Determine the [X, Y] coordinate at the center of the cell enclosing the given text.  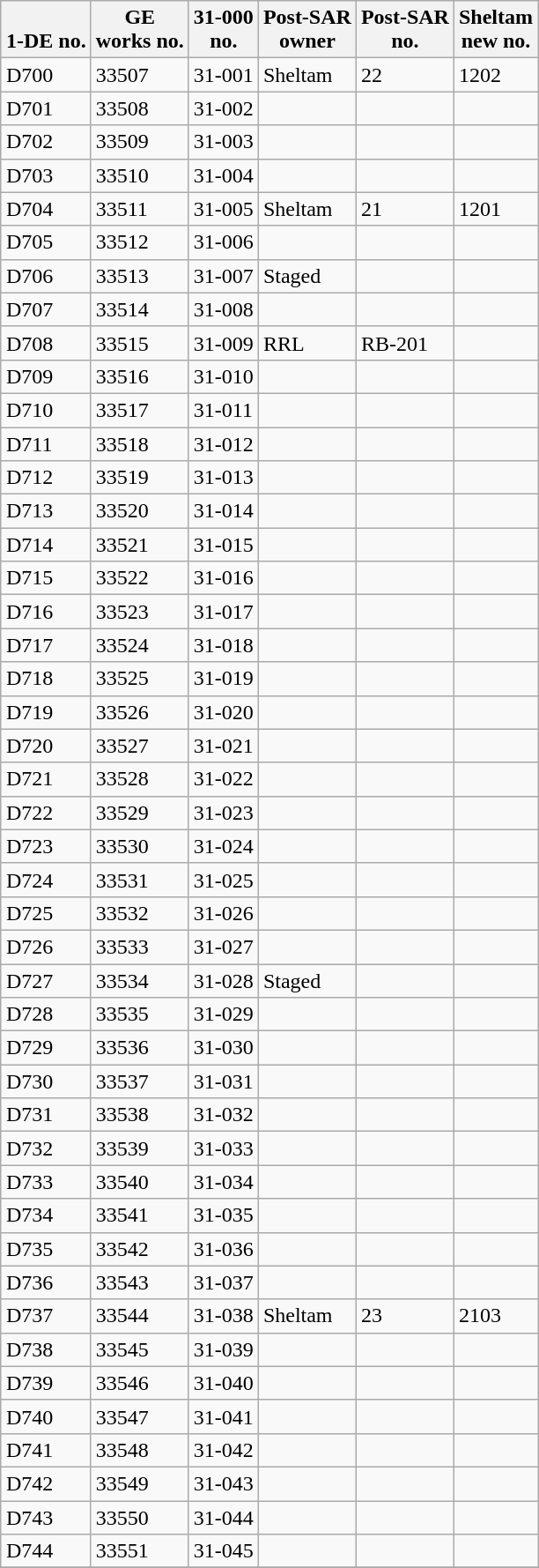
RRL [306, 343]
33530 [139, 846]
31-042 [224, 1450]
D702 [46, 142]
D734 [46, 1215]
D701 [46, 108]
31-021 [224, 746]
D720 [46, 746]
33536 [139, 1048]
33544 [139, 1316]
33539 [139, 1148]
D742 [46, 1483]
31-043 [224, 1483]
33511 [139, 209]
D714 [46, 545]
22 [405, 75]
33533 [139, 947]
33547 [139, 1416]
31-019 [224, 679]
33507 [139, 75]
31-003 [224, 142]
D712 [46, 478]
Sheltamnew no. [495, 30]
D725 [46, 913]
33509 [139, 142]
31-013 [224, 478]
33516 [139, 376]
31-024 [224, 846]
1-DE no. [46, 30]
D703 [46, 175]
33520 [139, 511]
31-028 [224, 981]
D727 [46, 981]
33510 [139, 175]
33532 [139, 913]
33534 [139, 981]
33538 [139, 1115]
D736 [46, 1282]
D743 [46, 1517]
D717 [46, 645]
31-044 [224, 1517]
31-000no. [224, 30]
33531 [139, 880]
33529 [139, 813]
D700 [46, 75]
31-034 [224, 1182]
1202 [495, 75]
D729 [46, 1048]
31-035 [224, 1215]
D722 [46, 813]
31-022 [224, 779]
31-008 [224, 309]
31-012 [224, 443]
33521 [139, 545]
31-009 [224, 343]
31-027 [224, 947]
33541 [139, 1215]
D713 [46, 511]
D705 [46, 242]
D740 [46, 1416]
33523 [139, 612]
31-039 [224, 1349]
31-026 [224, 913]
33528 [139, 779]
D741 [46, 1450]
33535 [139, 1014]
33515 [139, 343]
D715 [46, 578]
33522 [139, 578]
33527 [139, 746]
33550 [139, 1517]
31-010 [224, 376]
33551 [139, 1551]
D718 [46, 679]
23 [405, 1316]
33548 [139, 1450]
GEworks no. [139, 30]
D723 [46, 846]
33508 [139, 108]
D721 [46, 779]
31-005 [224, 209]
33526 [139, 712]
31-030 [224, 1048]
31-037 [224, 1282]
31-001 [224, 75]
D728 [46, 1014]
21 [405, 209]
D710 [46, 410]
33537 [139, 1081]
33543 [139, 1282]
Post-SARno. [405, 30]
31-017 [224, 612]
33525 [139, 679]
33512 [139, 242]
31-036 [224, 1249]
D707 [46, 309]
D719 [46, 712]
D716 [46, 612]
31-023 [224, 813]
33524 [139, 645]
31-018 [224, 645]
31-007 [224, 276]
D735 [46, 1249]
D730 [46, 1081]
31-032 [224, 1115]
D709 [46, 376]
31-020 [224, 712]
33514 [139, 309]
D737 [46, 1316]
33545 [139, 1349]
D724 [46, 880]
31-006 [224, 242]
31-040 [224, 1383]
33517 [139, 410]
D744 [46, 1551]
33513 [139, 276]
D733 [46, 1182]
D708 [46, 343]
31-033 [224, 1148]
31-015 [224, 545]
33546 [139, 1383]
2103 [495, 1316]
31-002 [224, 108]
31-011 [224, 410]
31-031 [224, 1081]
31-014 [224, 511]
1201 [495, 209]
31-041 [224, 1416]
D726 [46, 947]
D704 [46, 209]
31-029 [224, 1014]
33518 [139, 443]
D738 [46, 1349]
31-004 [224, 175]
31-016 [224, 578]
33542 [139, 1249]
31-038 [224, 1316]
D731 [46, 1115]
31-025 [224, 880]
33519 [139, 478]
33540 [139, 1182]
D739 [46, 1383]
31-045 [224, 1551]
RB-201 [405, 343]
Post-SARowner [306, 30]
D711 [46, 443]
D732 [46, 1148]
D706 [46, 276]
33549 [139, 1483]
